Capture the cell that displays the provided text and extract its [x, y] central coordinate. 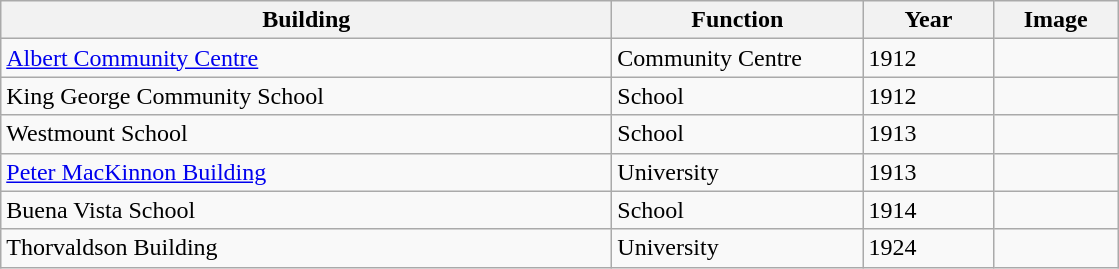
Building [306, 20]
Image [1056, 20]
Community Centre [738, 58]
Year [928, 20]
1914 [928, 210]
1924 [928, 248]
Function [738, 20]
Westmount School [306, 134]
Albert Community Centre [306, 58]
Thorvaldson Building [306, 248]
Peter MacKinnon Building [306, 172]
King George Community School [306, 96]
Buena Vista School [306, 210]
